For the text-containing cell, return its midpoint in [x, y] coordinate format. 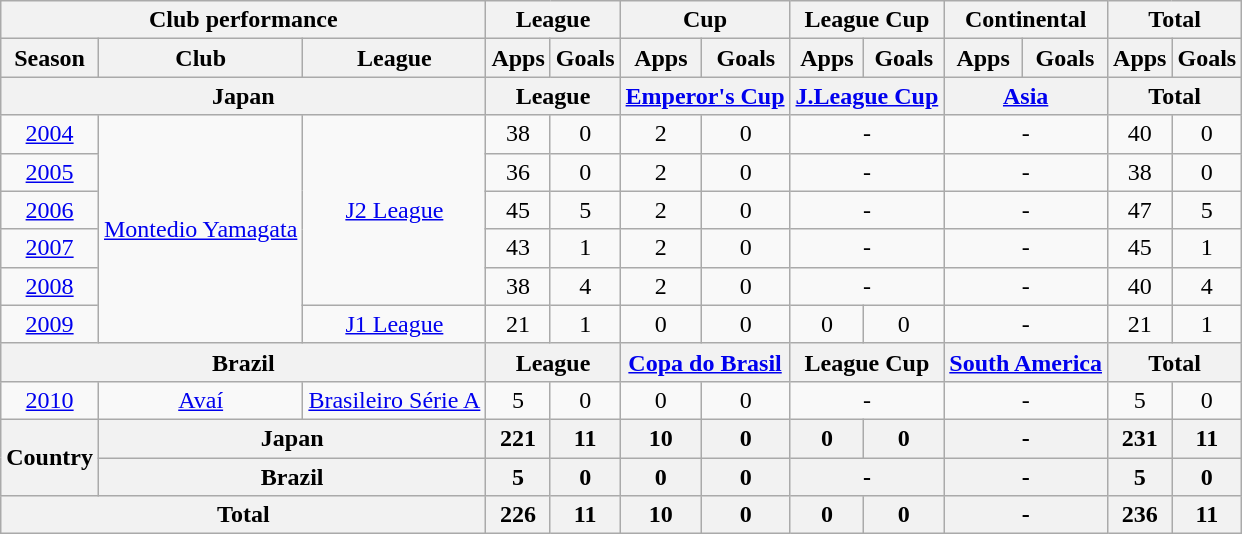
231 [1140, 438]
Avaí [200, 400]
2008 [50, 286]
2006 [50, 210]
47 [1140, 210]
Montedio Yamagata [200, 229]
Asia [1026, 96]
J.League Cup [867, 96]
2010 [50, 400]
J2 League [394, 210]
2009 [50, 324]
Country [50, 457]
2005 [50, 172]
2004 [50, 134]
36 [518, 172]
43 [518, 248]
South America [1026, 362]
Cup [705, 20]
236 [1140, 515]
226 [518, 515]
Copa do Brasil [705, 362]
221 [518, 438]
Season [50, 58]
Club performance [244, 20]
Brasileiro Série A [394, 400]
Club [200, 58]
2007 [50, 248]
Emperor's Cup [705, 96]
J1 League [394, 324]
Continental [1026, 20]
